Return [X, Y] of the center of cell containing provided text 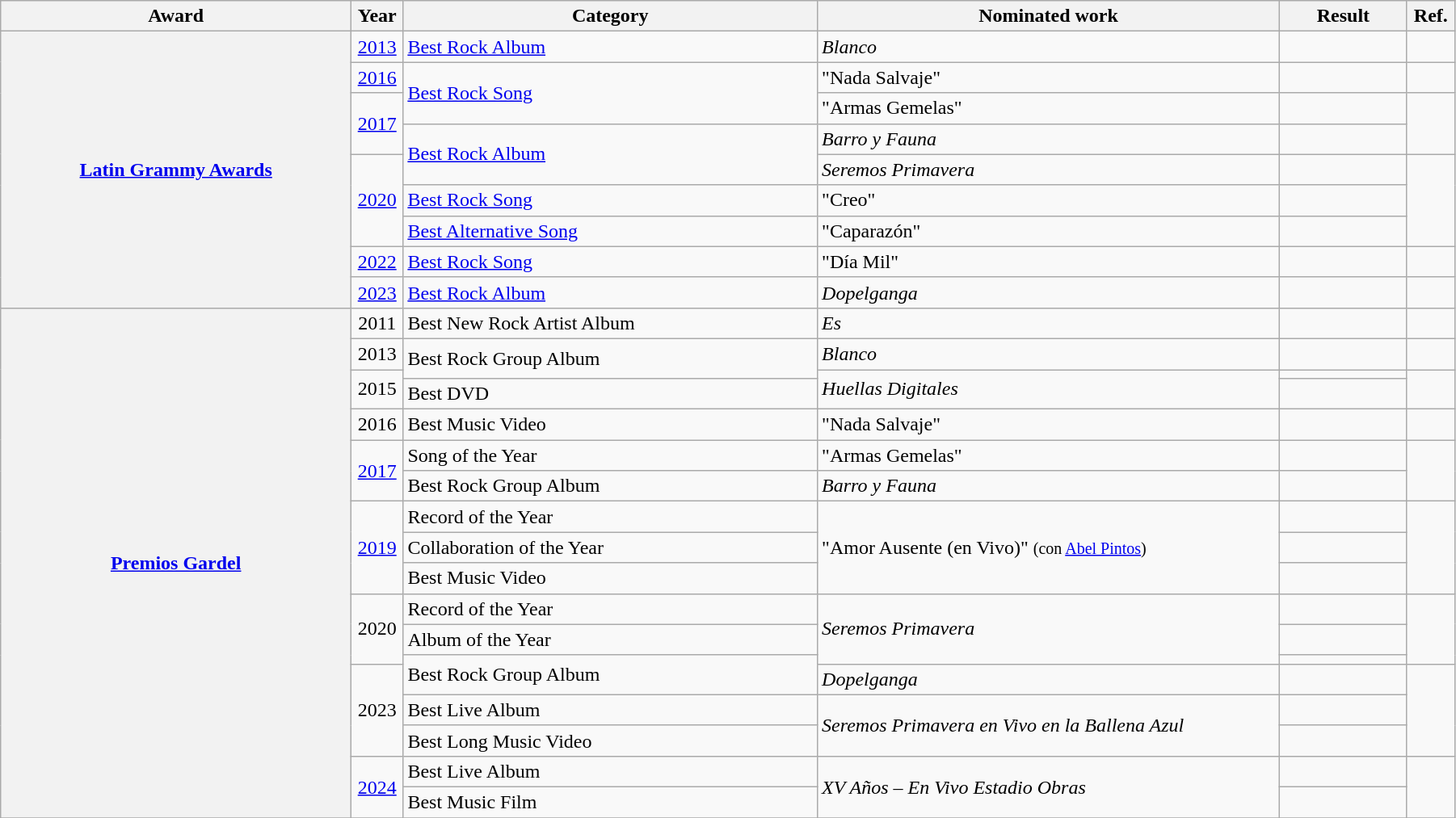
2022 [377, 262]
Huellas Digitales [1049, 389]
Result [1344, 16]
2011 [377, 323]
Best Long Music Video [611, 740]
Album of the Year [611, 640]
Best Alternative Song [611, 231]
"Amor Ausente (en Vivo)" (con Abel Pintos) [1049, 547]
2024 [377, 787]
2019 [377, 547]
2015 [377, 389]
Collaboration of the Year [611, 547]
Nominated work [1049, 16]
Best DVD [611, 394]
"Creo" [1049, 200]
Ref. [1430, 16]
Category [611, 16]
Song of the Year [611, 455]
Latin Grammy Awards [176, 170]
"Caparazón" [1049, 231]
"Día Mil" [1049, 262]
Year [377, 16]
Best New Rock Artist Album [611, 323]
Best Music Film [611, 802]
Es [1049, 323]
Award [176, 16]
XV Años – En Vivo Estadio Obras [1049, 787]
Premios Gardel [176, 562]
Seremos Primavera en Vivo en la Ballena Azul [1049, 725]
